Identify which cell holds the provided text, then report its [X, Y] central coordinate. 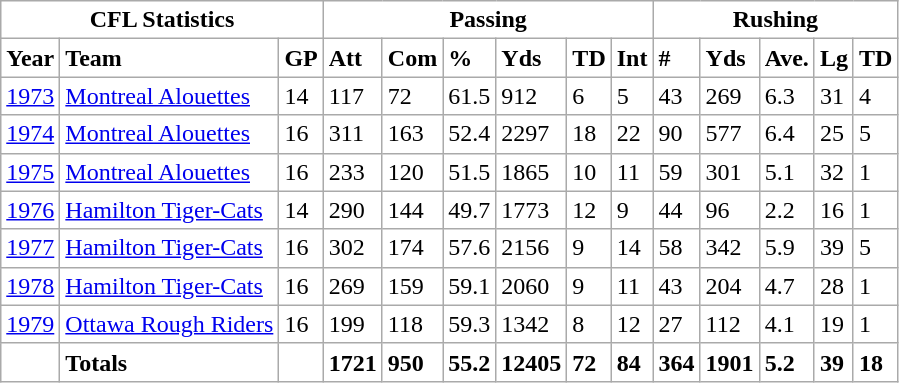
302 [352, 248]
90 [676, 134]
2297 [532, 134]
144 [412, 210]
1976 [30, 210]
118 [412, 324]
25 [834, 134]
311 [352, 134]
117 [352, 96]
59.3 [470, 324]
61.5 [470, 96]
58 [676, 248]
1721 [352, 362]
1865 [532, 172]
Att [352, 58]
1901 [730, 362]
Ave. [786, 58]
52.4 [470, 134]
112 [730, 324]
950 [412, 362]
5.9 [786, 248]
1342 [532, 324]
55.2 [470, 362]
8 [589, 324]
6.4 [786, 134]
59.1 [470, 286]
174 [412, 248]
% [470, 58]
# [676, 58]
2.2 [786, 210]
577 [730, 134]
5.1 [786, 172]
22 [632, 134]
31 [834, 96]
1975 [30, 172]
28 [834, 286]
912 [532, 96]
6 [589, 96]
1977 [30, 248]
49.7 [470, 210]
364 [676, 362]
57.6 [470, 248]
Team [170, 58]
Com [412, 58]
233 [352, 172]
Int [632, 58]
59 [676, 172]
44 [676, 210]
204 [730, 286]
4.7 [786, 286]
19 [834, 324]
2060 [532, 286]
1979 [30, 324]
4 [875, 96]
Passing [488, 20]
Rushing [776, 20]
159 [412, 286]
96 [730, 210]
5.2 [786, 362]
Totals [170, 362]
Ottawa Rough Riders [170, 324]
27 [676, 324]
1978 [30, 286]
6.3 [786, 96]
342 [730, 248]
2156 [532, 248]
1974 [30, 134]
10 [589, 172]
199 [352, 324]
163 [412, 134]
84 [632, 362]
1973 [30, 96]
290 [352, 210]
12405 [532, 362]
4.1 [786, 324]
120 [412, 172]
1773 [532, 210]
51.5 [470, 172]
301 [730, 172]
Lg [834, 58]
Year [30, 58]
32 [834, 172]
GP [301, 58]
CFL Statistics [162, 20]
